Capture the cell that displays the provided text and extract its (X, Y) central coordinate. 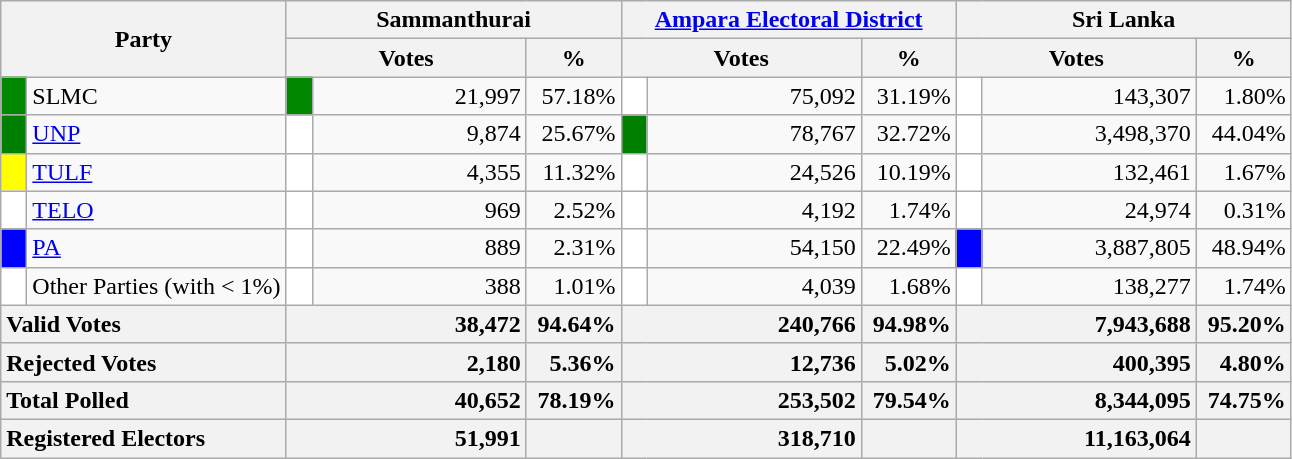
2.52% (574, 210)
22.49% (908, 248)
11,163,064 (1076, 438)
10.19% (908, 172)
32.72% (908, 134)
PA (156, 248)
969 (419, 210)
9,874 (419, 134)
48.94% (1244, 248)
388 (419, 286)
7,943,688 (1076, 324)
4,355 (419, 172)
25.67% (574, 134)
4,039 (754, 286)
24,526 (754, 172)
1.80% (1244, 96)
1.68% (908, 286)
4.80% (1244, 362)
Registered Electors (144, 438)
TELO (156, 210)
138,277 (1089, 286)
5.02% (908, 362)
4,192 (754, 210)
3,498,370 (1089, 134)
44.04% (1244, 134)
11.32% (574, 172)
889 (419, 248)
51,991 (406, 438)
94.98% (908, 324)
31.19% (908, 96)
78,767 (754, 134)
74.75% (1244, 400)
Other Parties (with < 1%) (156, 286)
Valid Votes (144, 324)
0.31% (1244, 210)
95.20% (1244, 324)
54,150 (754, 248)
75,092 (754, 96)
Sri Lanka (1124, 20)
143,307 (1089, 96)
1.67% (1244, 172)
Rejected Votes (144, 362)
Total Polled (144, 400)
2,180 (406, 362)
79.54% (908, 400)
2.31% (574, 248)
TULF (156, 172)
132,461 (1089, 172)
240,766 (741, 324)
57.18% (574, 96)
253,502 (741, 400)
Ampara Electoral District (788, 20)
24,974 (1089, 210)
318,710 (741, 438)
12,736 (741, 362)
38,472 (406, 324)
SLMC (156, 96)
3,887,805 (1089, 248)
8,344,095 (1076, 400)
Sammanthurai (454, 20)
1.01% (574, 286)
94.64% (574, 324)
78.19% (574, 400)
400,395 (1076, 362)
5.36% (574, 362)
Party (144, 39)
21,997 (419, 96)
UNP (156, 134)
40,652 (406, 400)
